Output the (X, Y) coordinate of the center of the cell containing the given text.  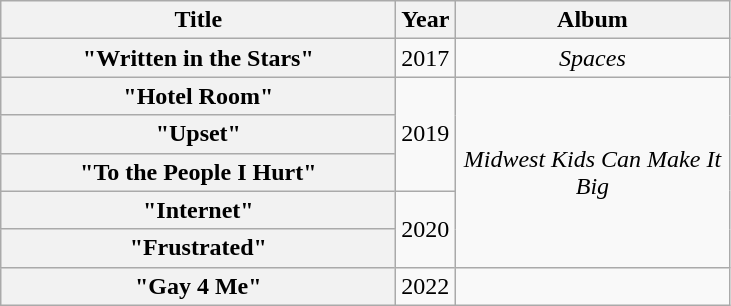
Title (198, 20)
"To the People I Hurt" (198, 172)
2020 (426, 229)
Year (426, 20)
"Frustrated" (198, 248)
Album (592, 20)
"Internet" (198, 210)
Spaces (592, 58)
"Gay 4 Me" (198, 286)
"Upset" (198, 134)
Midwest Kids Can Make It Big (592, 172)
2017 (426, 58)
"Written in the Stars" (198, 58)
2019 (426, 134)
"Hotel Room" (198, 96)
2022 (426, 286)
